Output the (X, Y) coordinate of the center of the cell containing the given text.  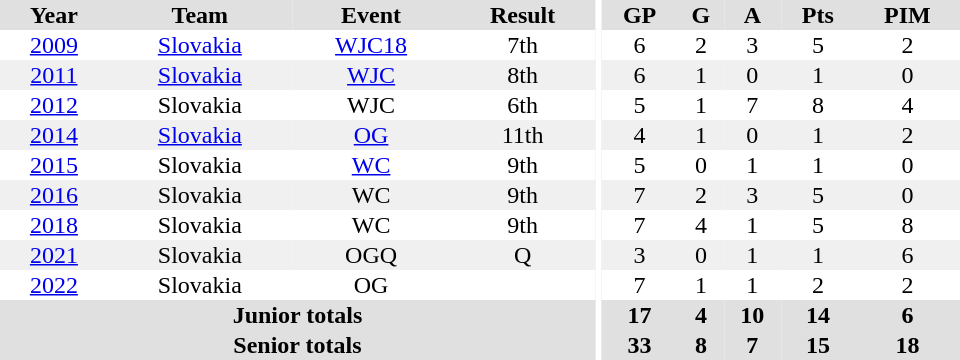
Result (522, 15)
15 (818, 345)
WJC18 (372, 45)
GP (640, 15)
33 (640, 345)
2012 (54, 105)
11th (522, 135)
7th (522, 45)
2009 (54, 45)
14 (818, 315)
Event (372, 15)
Pts (818, 15)
Senior totals (298, 345)
17 (640, 315)
PIM (908, 15)
10 (752, 315)
Q (522, 255)
2018 (54, 225)
2011 (54, 75)
8th (522, 75)
Year (54, 15)
6th (522, 105)
2021 (54, 255)
2022 (54, 285)
OGQ (372, 255)
A (752, 15)
2014 (54, 135)
2016 (54, 195)
Junior totals (298, 315)
18 (908, 345)
G (701, 15)
Team (200, 15)
2015 (54, 165)
